Return the [x, y] coordinate for the center point of the cell that contains the specified text.  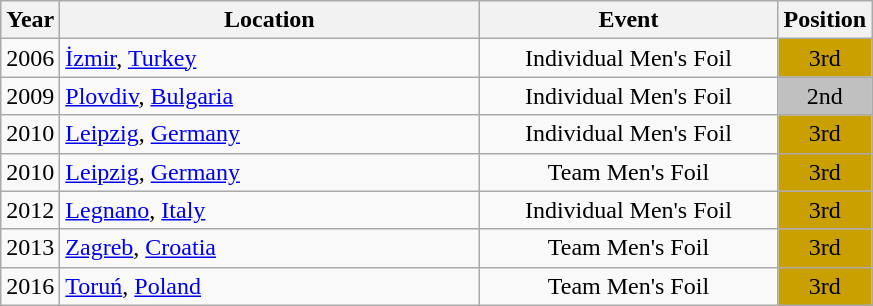
Event [628, 20]
2nd [825, 96]
Plovdiv, Bulgaria [270, 96]
İzmir, Turkey [270, 58]
Position [825, 20]
Zagreb, Croatia [270, 248]
2009 [30, 96]
Legnano, Italy [270, 210]
2016 [30, 286]
2013 [30, 248]
Year [30, 20]
Location [270, 20]
Toruń, Poland [270, 286]
2006 [30, 58]
2012 [30, 210]
